Determine the [X, Y] coordinate at the center of the cell enclosing the given text.  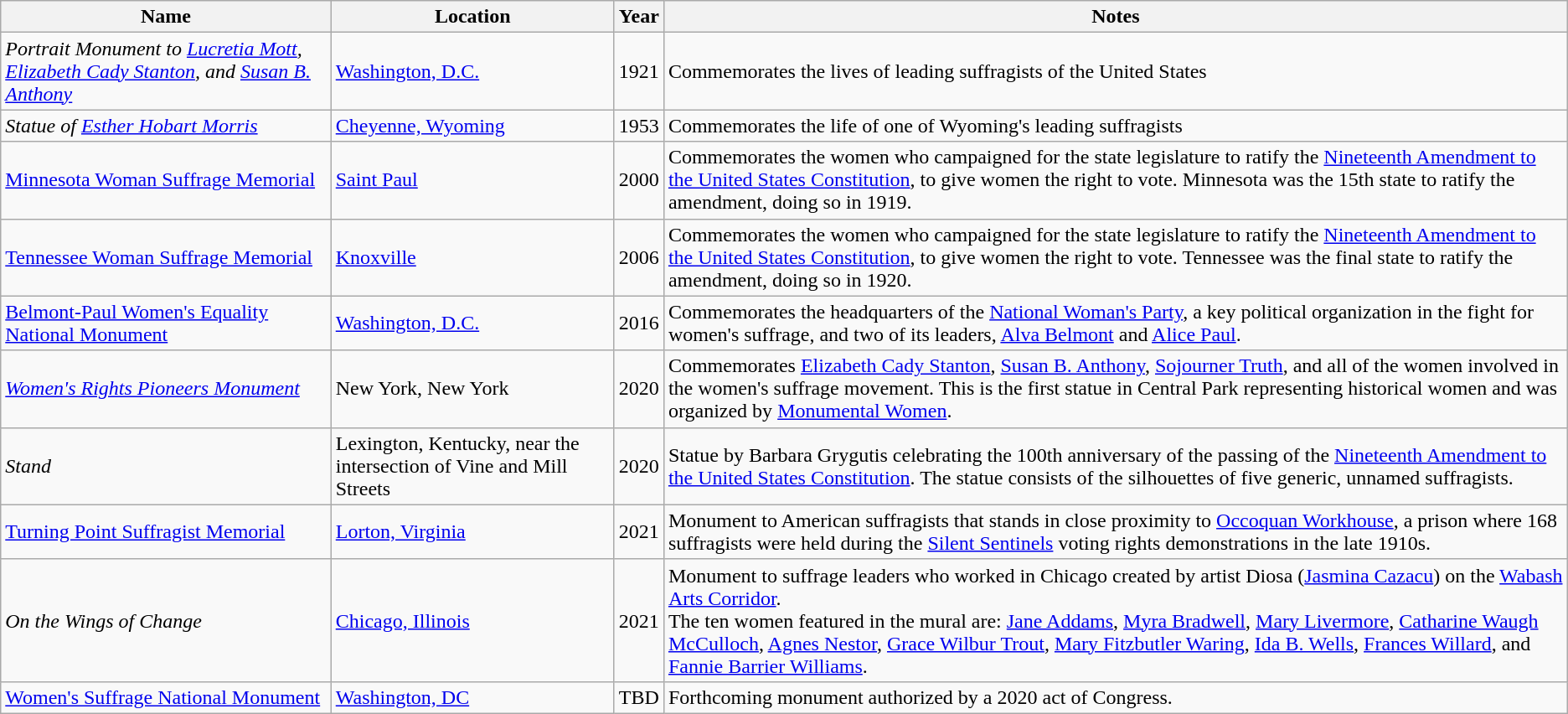
On the Wings of Change [166, 620]
Stand [166, 466]
Commemorates the life of one of Wyoming's leading suffragists [1116, 126]
Lorton, Virginia [472, 531]
Tennessee Woman Suffrage Memorial [166, 257]
Year [638, 17]
New York, New York [472, 389]
Women's Suffrage National Monument [166, 697]
Notes [1116, 17]
TBD [638, 697]
Cheyenne, Wyoming [472, 126]
Minnesota Woman Suffrage Memorial [166, 180]
Name [166, 17]
Commemorates the lives of leading suffragists of the United States [1116, 71]
Forthcoming monument authorized by a 2020 act of Congress. [1116, 697]
Turning Point Suffragist Memorial [166, 531]
1953 [638, 126]
1921 [638, 71]
Statue of Esther Hobart Morris [166, 126]
Washington, DC [472, 697]
Saint Paul [472, 180]
2006 [638, 257]
Knoxville [472, 257]
Lexington, Kentucky, near the intersection of Vine and Mill Streets [472, 466]
Belmont-Paul Women's Equality National Monument [166, 323]
2016 [638, 323]
Location [472, 17]
2000 [638, 180]
Chicago, Illinois [472, 620]
Portrait Monument to Lucretia Mott, Elizabeth Cady Stanton, and Susan B. Anthony [166, 71]
Women's Rights Pioneers Monument [166, 389]
